Provide the [X, Y] coordinate of the cell's center where the given text is located.  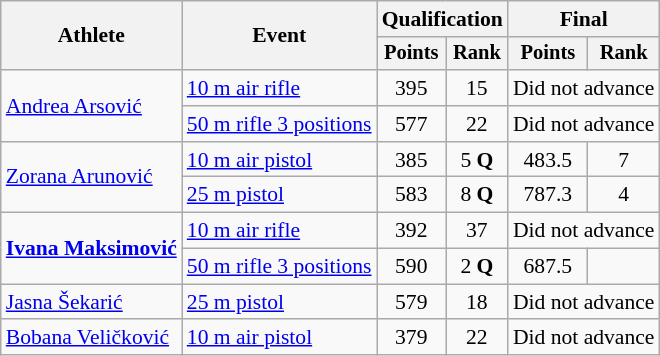
Athlete [92, 36]
Qualification [442, 19]
8 Q [477, 195]
Event [280, 36]
2 Q [477, 267]
Zorana Arunović [92, 178]
7 [624, 160]
590 [412, 267]
Jasna Šekarić [92, 302]
379 [412, 338]
579 [412, 302]
583 [412, 195]
Andrea Arsović [92, 106]
385 [412, 160]
395 [412, 88]
577 [412, 124]
18 [477, 302]
687.5 [548, 267]
787.3 [548, 195]
15 [477, 88]
Bobana Veličković [92, 338]
392 [412, 231]
483.5 [548, 160]
4 [624, 195]
5 Q [477, 160]
Ivana Maksimović [92, 248]
Final [584, 19]
37 [477, 231]
